Provide the (x, y) coordinate of the cell's center where the given text is located.  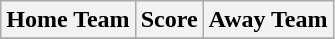
Score (169, 20)
Away Team (268, 20)
Home Team (68, 20)
